Scan for the cell matching the given text and deliver its (x, y) coordinate at center. 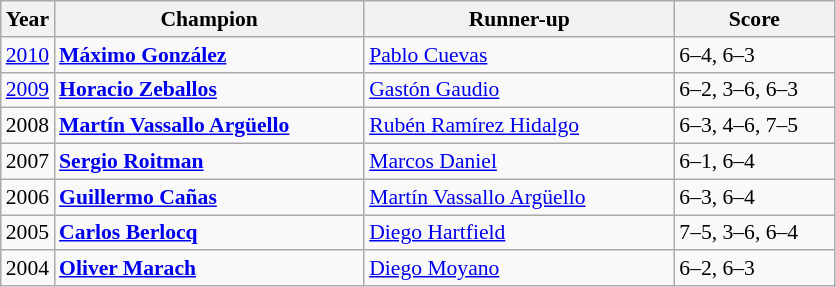
Guillermo Cañas (209, 197)
Carlos Berlocq (209, 233)
Diego Hartfield (519, 233)
6–1, 6–4 (754, 162)
2008 (28, 126)
6–2, 6–3 (754, 269)
Pablo Cuevas (519, 55)
6–2, 3–6, 6–3 (754, 90)
6–3, 4–6, 7–5 (754, 126)
2009 (28, 90)
2005 (28, 233)
Marcos Daniel (519, 162)
Champion (209, 19)
Máximo González (209, 55)
6–3, 6–4 (754, 197)
Runner-up (519, 19)
6–4, 6–3 (754, 55)
2007 (28, 162)
Diego Moyano (519, 269)
Oliver Marach (209, 269)
2010 (28, 55)
Sergio Roitman (209, 162)
Horacio Zeballos (209, 90)
2006 (28, 197)
7–5, 3–6, 6–4 (754, 233)
Gastón Gaudio (519, 90)
Year (28, 19)
Score (754, 19)
2004 (28, 269)
Rubén Ramírez Hidalgo (519, 126)
